From the cell containing the given text, extract its center point as [X, Y] coordinate. 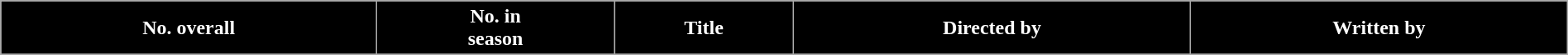
Directed by [992, 28]
No. overall [189, 28]
Written by [1379, 28]
Title [705, 28]
No. inseason [495, 28]
